Capture the cell that displays the provided text and extract its (x, y) central coordinate. 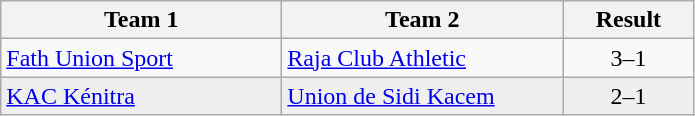
Raja Club Athletic (422, 58)
KAC Kénitra (142, 96)
Team 2 (422, 20)
Result (628, 20)
Fath Union Sport (142, 58)
3–1 (628, 58)
Team 1 (142, 20)
Union de Sidi Kacem (422, 96)
2–1 (628, 96)
